Search for the cell housing the specified text and yield its [x, y] center coordinate. 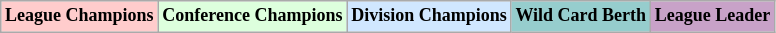
League Leader [712, 16]
Wild Card Berth [580, 16]
Division Champions [429, 16]
League Champions [80, 16]
Conference Champions [252, 16]
